Identify which cell holds the provided text, then report its (x, y) central coordinate. 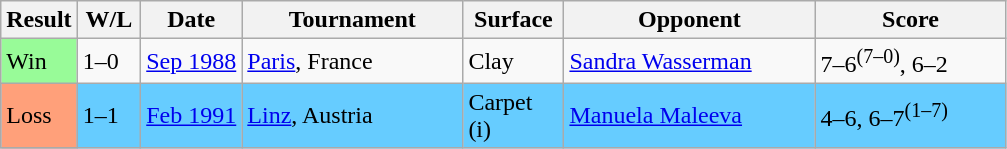
Sep 1988 (192, 62)
Date (192, 20)
1–0 (109, 62)
Sandra Wasserman (690, 62)
W/L (109, 20)
Linz, Austria (352, 116)
Score (910, 20)
Carpet (i) (514, 116)
Win (39, 62)
1–1 (109, 116)
Result (39, 20)
Feb 1991 (192, 116)
7–6(7–0), 6–2 (910, 62)
Loss (39, 116)
Opponent (690, 20)
Paris, France (352, 62)
Surface (514, 20)
Tournament (352, 20)
Manuela Maleeva (690, 116)
Clay (514, 62)
4–6, 6–7(1–7) (910, 116)
